Return [x, y] of the center of cell containing provided text 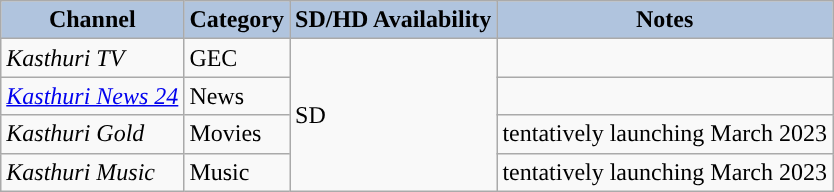
GEC [237, 58]
Notes [665, 20]
Channel [92, 20]
Kasthuri Music [92, 172]
SD/HD Availability [394, 20]
Kasthuri TV [92, 58]
Kasthuri Gold [92, 134]
SD [394, 115]
Movies [237, 134]
Category [237, 20]
News [237, 96]
Music [237, 172]
Kasthuri News 24 [92, 96]
